Extract the [X, Y] coordinate from the center of the cell holding the provided text.  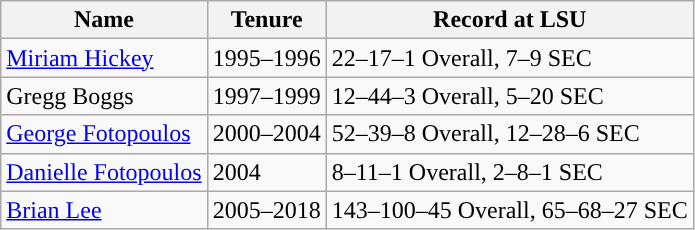
Record at LSU [510, 20]
Gregg Boggs [104, 96]
2004 [266, 172]
52–39–8 Overall, 12–28–6 SEC [510, 134]
2000–2004 [266, 134]
22–17–1 Overall, 7–9 SEC [510, 58]
George Fotopoulos [104, 134]
2005–2018 [266, 210]
12–44–3 Overall, 5–20 SEC [510, 96]
Name [104, 20]
Tenure [266, 20]
Miriam Hickey [104, 58]
8–11–1 Overall, 2–8–1 SEC [510, 172]
Danielle Fotopoulos [104, 172]
Brian Lee [104, 210]
1997–1999 [266, 96]
143–100–45 Overall, 65–68–27 SEC [510, 210]
1995–1996 [266, 58]
